Scan for the cell matching the given text and deliver its (X, Y) coordinate at center. 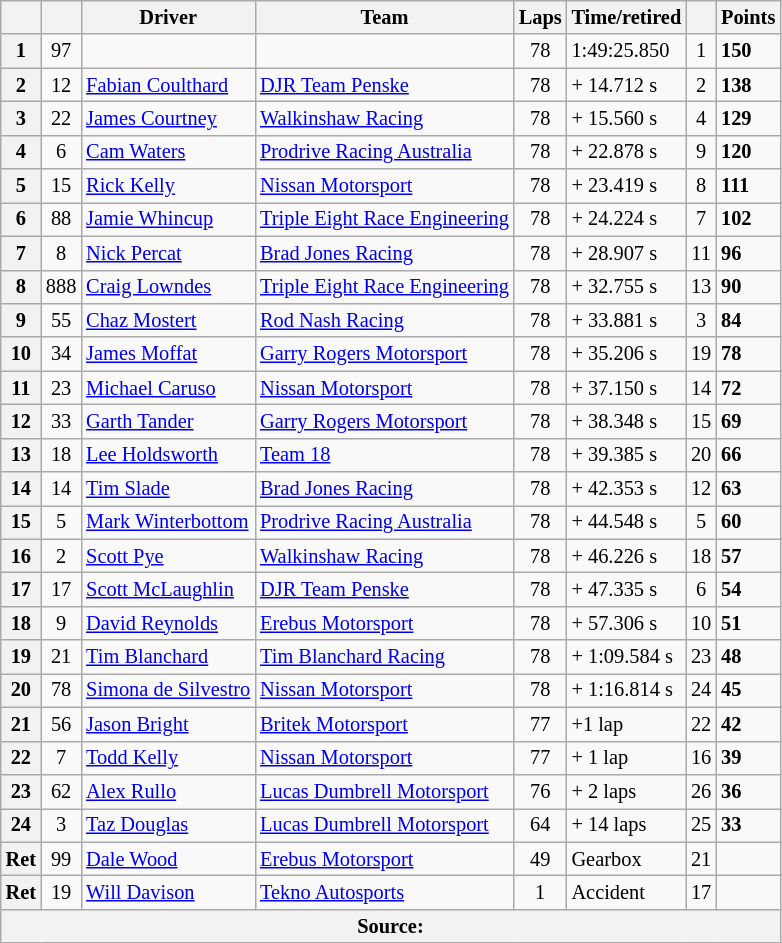
+ 38.348 s (627, 421)
54 (748, 589)
Dale Wood (168, 859)
James Moffat (168, 354)
+ 1:09.584 s (627, 657)
138 (748, 85)
Tim Blanchard (168, 657)
Rod Nash Racing (384, 320)
88 (61, 219)
25 (701, 825)
Source: (390, 926)
Garth Tander (168, 421)
+ 47.335 s (627, 589)
+ 2 laps (627, 791)
Alex Rullo (168, 791)
Team 18 (384, 455)
45 (748, 690)
36 (748, 791)
David Reynolds (168, 623)
84 (748, 320)
102 (748, 219)
Cam Waters (168, 152)
888 (61, 287)
+ 39.385 s (627, 455)
64 (540, 825)
+ 44.548 s (627, 522)
James Courtney (168, 118)
56 (61, 724)
39 (748, 758)
Chaz Mostert (168, 320)
+ 14 laps (627, 825)
34 (61, 354)
Tekno Autosports (384, 892)
Tim Blanchard Racing (384, 657)
96 (748, 253)
55 (61, 320)
48 (748, 657)
+ 1 lap (627, 758)
26 (701, 791)
Laps (540, 17)
+ 32.755 s (627, 287)
Taz Douglas (168, 825)
Mark Winterbottom (168, 522)
111 (748, 186)
97 (61, 51)
Lee Holdsworth (168, 455)
Nick Percat (168, 253)
62 (61, 791)
Jamie Whincup (168, 219)
Scott McLaughlin (168, 589)
+ 35.206 s (627, 354)
Tim Slade (168, 489)
Driver (168, 17)
99 (61, 859)
+ 15.560 s (627, 118)
+1 lap (627, 724)
72 (748, 388)
+ 37.150 s (627, 388)
Accident (627, 892)
+ 42.353 s (627, 489)
+ 1:16.814 s (627, 690)
Time/retired (627, 17)
90 (748, 287)
57 (748, 556)
69 (748, 421)
51 (748, 623)
76 (540, 791)
129 (748, 118)
Michael Caruso (168, 388)
+ 23.419 s (627, 186)
63 (748, 489)
+ 57.306 s (627, 623)
60 (748, 522)
+ 28.907 s (627, 253)
Rick Kelly (168, 186)
Todd Kelly (168, 758)
49 (540, 859)
+ 33.881 s (627, 320)
120 (748, 152)
Gearbox (627, 859)
+ 14.712 s (627, 85)
+ 24.224 s (627, 219)
Craig Lowndes (168, 287)
1:49:25.850 (627, 51)
+ 46.226 s (627, 556)
Jason Bright (168, 724)
Points (748, 17)
Simona de Silvestro (168, 690)
Team (384, 17)
Fabian Coulthard (168, 85)
42 (748, 724)
+ 22.878 s (627, 152)
66 (748, 455)
Will Davison (168, 892)
Scott Pye (168, 556)
150 (748, 51)
Britek Motorsport (384, 724)
